Detect which cell encompasses the target text, then output its [X, Y] center coordinate. 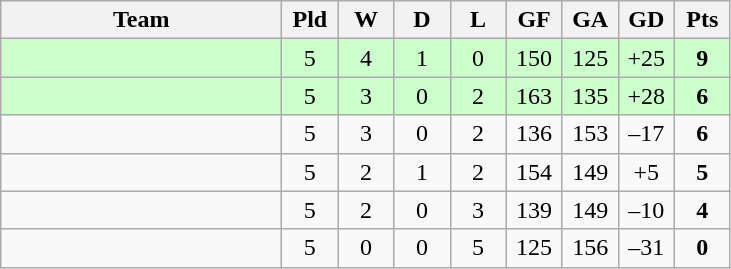
135 [590, 96]
GA [590, 20]
L [478, 20]
–17 [646, 134]
D [422, 20]
150 [534, 58]
154 [534, 172]
–10 [646, 210]
136 [534, 134]
153 [590, 134]
+28 [646, 96]
9 [702, 58]
163 [534, 96]
Pld [310, 20]
GD [646, 20]
+5 [646, 172]
GF [534, 20]
–31 [646, 248]
139 [534, 210]
156 [590, 248]
W [366, 20]
Pts [702, 20]
+25 [646, 58]
Team [142, 20]
